For the text-containing cell, return its midpoint in (x, y) coordinate format. 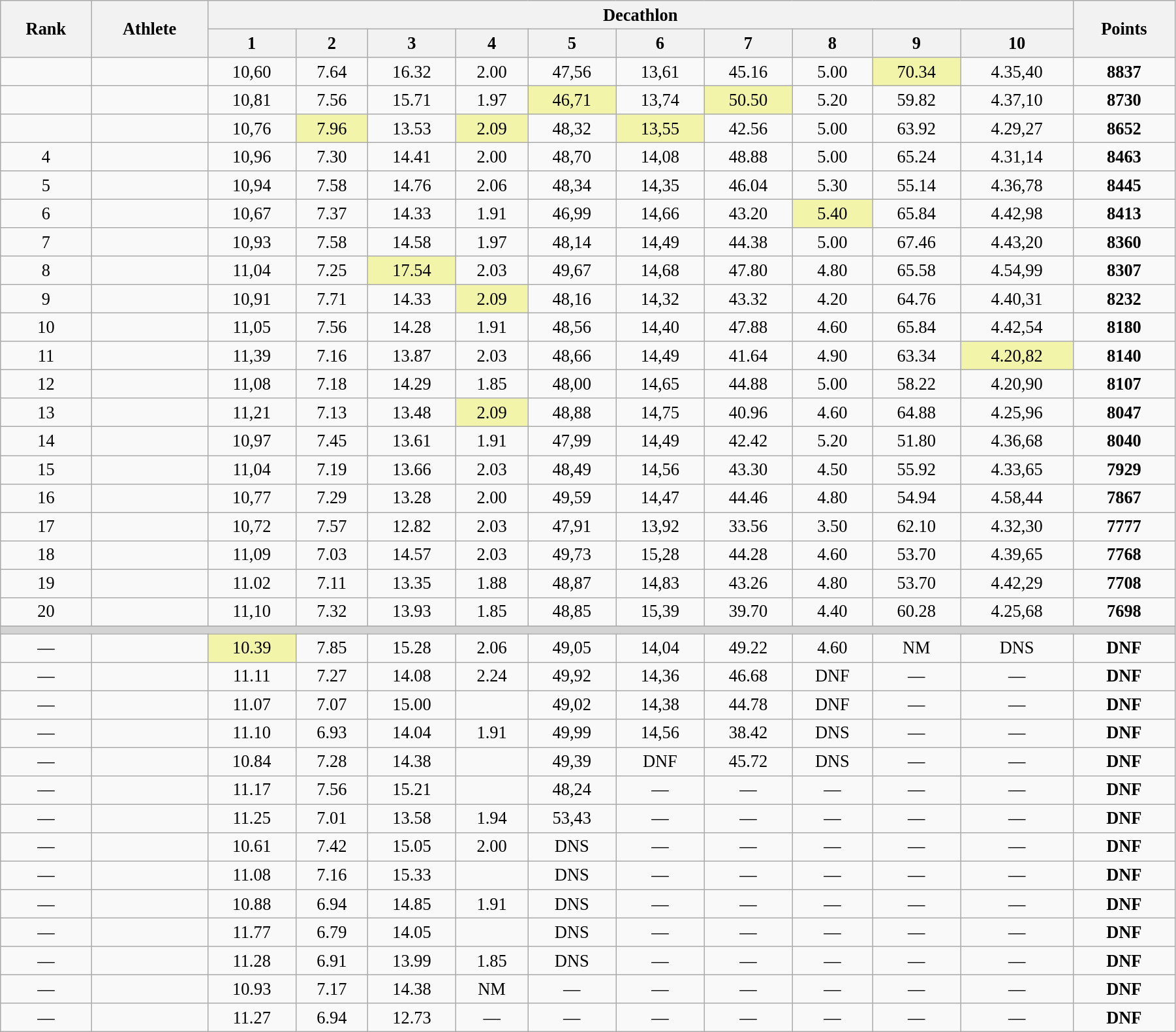
20 (46, 612)
11.17 (252, 790)
44.28 (748, 555)
14.04 (411, 733)
12.82 (411, 526)
10,77 (252, 498)
14,38 (660, 705)
48,14 (572, 242)
7.28 (332, 762)
65.24 (916, 157)
1 (252, 43)
7929 (1124, 469)
64.76 (916, 299)
10.88 (252, 903)
15,39 (660, 612)
7.17 (332, 989)
14,35 (660, 185)
13.28 (411, 498)
8463 (1124, 157)
39.70 (748, 612)
4.25,68 (1017, 612)
14.29 (411, 384)
10,96 (252, 157)
64.88 (916, 413)
49,99 (572, 733)
8107 (1124, 384)
14.28 (411, 327)
67.46 (916, 242)
16.32 (411, 71)
38.42 (748, 733)
7.01 (332, 819)
46,71 (572, 100)
49,59 (572, 498)
8180 (1124, 327)
2 (332, 43)
15 (46, 469)
46.68 (748, 676)
7777 (1124, 526)
10.61 (252, 847)
44.88 (748, 384)
4.20 (833, 299)
11,21 (252, 413)
8140 (1124, 356)
4.90 (833, 356)
11.08 (252, 875)
49,02 (572, 705)
49.22 (748, 648)
53,43 (572, 819)
4.54,99 (1017, 270)
14.05 (411, 932)
7.25 (332, 270)
47,91 (572, 526)
18 (46, 555)
33.56 (748, 526)
1.88 (492, 583)
51.80 (916, 441)
13.58 (411, 819)
7768 (1124, 555)
49,05 (572, 648)
7.71 (332, 299)
7.03 (332, 555)
48,49 (572, 469)
19 (46, 583)
14.41 (411, 157)
11.10 (252, 733)
16 (46, 498)
4.29,27 (1017, 129)
7.27 (332, 676)
11.27 (252, 1018)
10,97 (252, 441)
11 (46, 356)
6.93 (332, 733)
8445 (1124, 185)
7.57 (332, 526)
45.16 (748, 71)
4.35,40 (1017, 71)
43.26 (748, 583)
15.00 (411, 705)
6.79 (332, 932)
44.46 (748, 498)
10,91 (252, 299)
44.38 (748, 242)
7.32 (332, 612)
47,99 (572, 441)
1.94 (492, 819)
13 (46, 413)
3 (411, 43)
62.10 (916, 526)
63.34 (916, 356)
4.36,68 (1017, 441)
48,56 (572, 327)
4.43,20 (1017, 242)
11,10 (252, 612)
49,73 (572, 555)
10.93 (252, 989)
50.50 (748, 100)
4.20,90 (1017, 384)
15.21 (411, 790)
4.33,65 (1017, 469)
13.99 (411, 960)
7.42 (332, 847)
48,16 (572, 299)
7698 (1124, 612)
11.02 (252, 583)
14.85 (411, 903)
48,66 (572, 356)
42.42 (748, 441)
14,65 (660, 384)
48,00 (572, 384)
4.25,96 (1017, 413)
11,39 (252, 356)
12 (46, 384)
11,09 (252, 555)
8837 (1124, 71)
15.28 (411, 648)
8360 (1124, 242)
15.33 (411, 875)
49,39 (572, 762)
7.37 (332, 213)
15,28 (660, 555)
14,83 (660, 583)
46.04 (748, 185)
8652 (1124, 129)
14,04 (660, 648)
13,92 (660, 526)
14,75 (660, 413)
48.88 (748, 157)
10,67 (252, 213)
Decathlon (640, 14)
10,94 (252, 185)
7.85 (332, 648)
55.14 (916, 185)
4.50 (833, 469)
43.20 (748, 213)
14,32 (660, 299)
7867 (1124, 498)
14.57 (411, 555)
4.36,78 (1017, 185)
13.61 (411, 441)
14.08 (411, 676)
5.40 (833, 213)
14,68 (660, 270)
42.56 (748, 129)
47,56 (572, 71)
8047 (1124, 413)
14,66 (660, 213)
4.42,98 (1017, 213)
10,72 (252, 526)
11.77 (252, 932)
55.92 (916, 469)
14.76 (411, 185)
Rank (46, 29)
48,85 (572, 612)
5.30 (833, 185)
14 (46, 441)
10,76 (252, 129)
15.71 (411, 100)
14,47 (660, 498)
46,99 (572, 213)
44.78 (748, 705)
13.35 (411, 583)
13.66 (411, 469)
49,67 (572, 270)
10,93 (252, 242)
7708 (1124, 583)
Points (1124, 29)
7.29 (332, 498)
4.31,14 (1017, 157)
4.40 (833, 612)
8413 (1124, 213)
48,70 (572, 157)
7.45 (332, 441)
65.58 (916, 270)
41.64 (748, 356)
4.42,54 (1017, 327)
6.91 (332, 960)
8040 (1124, 441)
7.19 (332, 469)
12.73 (411, 1018)
58.22 (916, 384)
2.24 (492, 676)
11.07 (252, 705)
43.30 (748, 469)
14,40 (660, 327)
8730 (1124, 100)
54.94 (916, 498)
4.39,65 (1017, 555)
47.88 (748, 327)
70.34 (916, 71)
10.39 (252, 648)
8307 (1124, 270)
11.28 (252, 960)
14,36 (660, 676)
40.96 (748, 413)
48,34 (572, 185)
63.92 (916, 129)
11.25 (252, 819)
10,60 (252, 71)
47.80 (748, 270)
10.84 (252, 762)
7.96 (332, 129)
7.07 (332, 705)
7.13 (332, 413)
13.53 (411, 129)
48,24 (572, 790)
13,55 (660, 129)
Athlete (149, 29)
48,87 (572, 583)
4.37,10 (1017, 100)
4.32,30 (1017, 526)
17.54 (411, 270)
13.87 (411, 356)
49,92 (572, 676)
4.58,44 (1017, 498)
7.11 (332, 583)
43.32 (748, 299)
11,08 (252, 384)
11,05 (252, 327)
10,81 (252, 100)
17 (46, 526)
4.42,29 (1017, 583)
60.28 (916, 612)
13.48 (411, 413)
4.20,82 (1017, 356)
48,32 (572, 129)
48,88 (572, 413)
13,61 (660, 71)
59.82 (916, 100)
7.30 (332, 157)
3.50 (833, 526)
7.64 (332, 71)
14,08 (660, 157)
45.72 (748, 762)
11.11 (252, 676)
4.40,31 (1017, 299)
15.05 (411, 847)
13.93 (411, 612)
13,74 (660, 100)
14.58 (411, 242)
8232 (1124, 299)
7.18 (332, 384)
